From the cell containing the given text, extract its center point as [X, Y] coordinate. 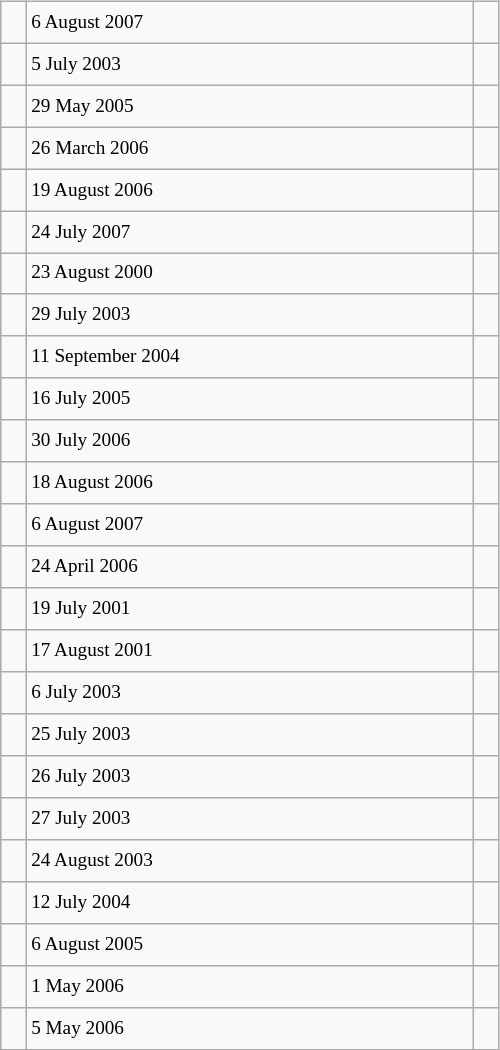
24 April 2006 [250, 567]
5 May 2006 [250, 1028]
5 July 2003 [250, 64]
23 August 2000 [250, 274]
6 July 2003 [250, 693]
29 July 2003 [250, 315]
27 July 2003 [250, 819]
19 July 2001 [250, 609]
29 May 2005 [250, 106]
6 August 2005 [250, 944]
26 March 2006 [250, 148]
1 May 2006 [250, 986]
12 July 2004 [250, 902]
25 July 2003 [250, 735]
19 August 2006 [250, 190]
17 August 2001 [250, 651]
24 August 2003 [250, 861]
30 July 2006 [250, 441]
26 July 2003 [250, 777]
16 July 2005 [250, 399]
18 August 2006 [250, 483]
11 September 2004 [250, 357]
24 July 2007 [250, 232]
